Capture the cell that displays the provided text and extract its (x, y) central coordinate. 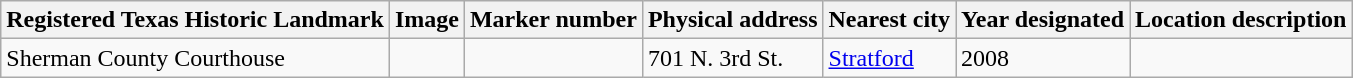
Location description (1241, 20)
2008 (1043, 58)
Marker number (553, 20)
Physical address (732, 20)
Year designated (1043, 20)
Registered Texas Historic Landmark (196, 20)
Stratford (890, 58)
Nearest city (890, 20)
Image (426, 20)
701 N. 3rd St. (732, 58)
Sherman County Courthouse (196, 58)
